Provide the (X, Y) coordinate of the cell's center where the given text is located.  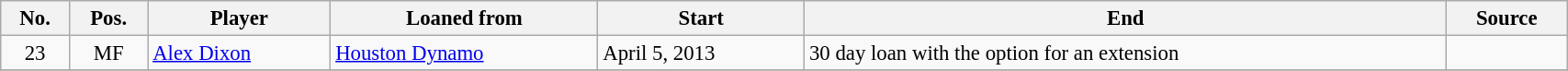
Houston Dynamo (465, 53)
MF (108, 53)
30 day loan with the option for an extension (1126, 53)
Source (1506, 18)
April 5, 2013 (702, 53)
Pos. (108, 18)
Loaned from (465, 18)
End (1126, 18)
Player (239, 18)
Alex Dixon (239, 53)
Start (702, 18)
No. (35, 18)
23 (35, 53)
